Return the (x, y) coordinate for the center point of the cell that contains the specified text.  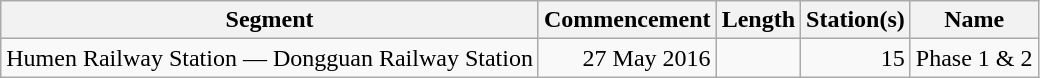
Commencement (627, 20)
Length (758, 20)
15 (856, 58)
Phase 1 & 2 (974, 58)
Segment (270, 20)
Humen Railway Station — Dongguan Railway Station (270, 58)
Station(s) (856, 20)
Name (974, 20)
27 May 2016 (627, 58)
